Return the (X, Y) coordinate for the center point of the cell that contains the specified text.  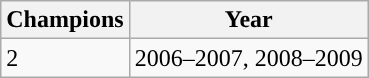
2 (65, 58)
Year (248, 20)
2006–2007, 2008–2009 (248, 58)
Champions (65, 20)
